Scan for the cell matching the given text and deliver its (X, Y) coordinate at center. 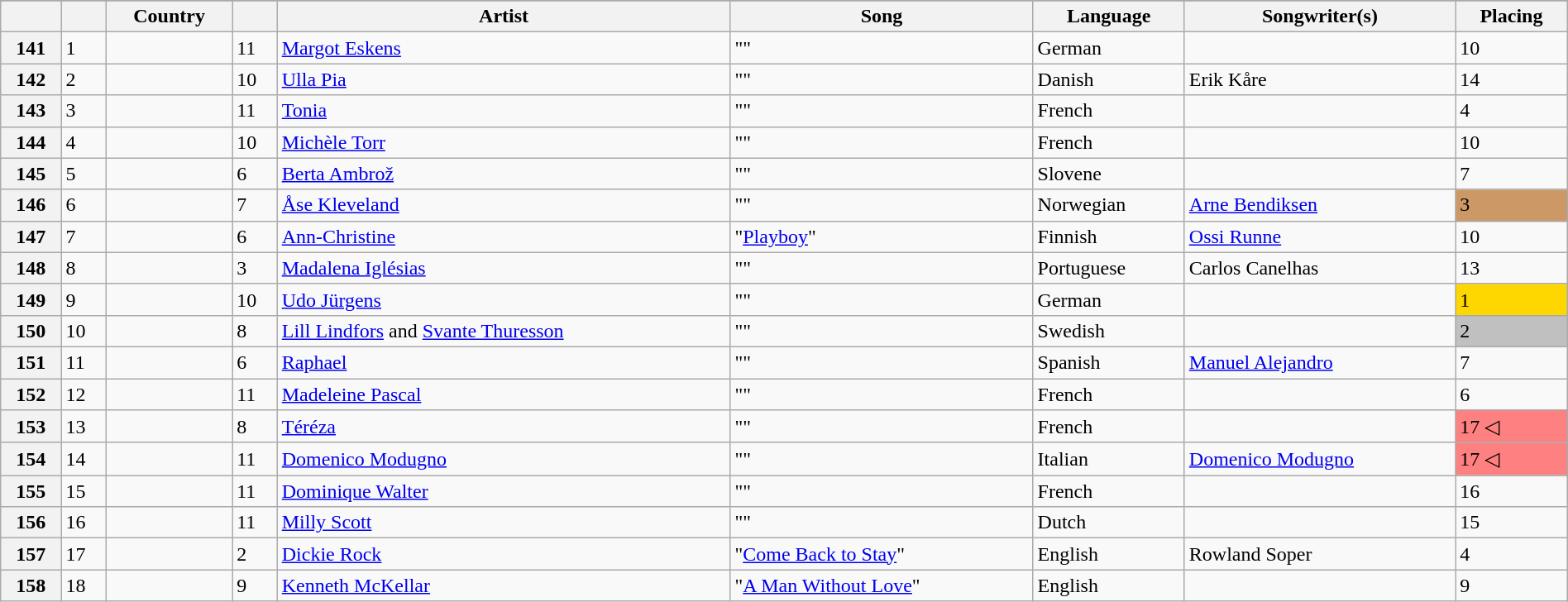
Erik Kåre (1320, 79)
Margot Eskens (504, 48)
Ann-Christine (504, 236)
Manuel Alejandro (1320, 362)
Madeleine Pascal (504, 394)
"Come Back to Stay" (882, 554)
Rowland Soper (1320, 554)
155 (31, 491)
Placing (1512, 17)
Artist (504, 17)
149 (31, 299)
Ossi Runne (1320, 236)
Udo Jürgens (504, 299)
151 (31, 362)
Danish (1108, 79)
Spanish (1108, 362)
142 (31, 79)
Madalena Iglésias (504, 268)
Milly Scott (504, 523)
Raphael (504, 362)
Portuguese (1108, 268)
Dominique Walter (504, 491)
Carlos Canelhas (1320, 268)
Tonia (504, 111)
147 (31, 236)
Country (170, 17)
Lill Lindfors and Svante Thuresson (504, 331)
18 (84, 585)
Swedish (1108, 331)
141 (31, 48)
Slovene (1108, 174)
157 (31, 554)
156 (31, 523)
5 (84, 174)
Téréza (504, 427)
148 (31, 268)
Songwriter(s) (1320, 17)
Language (1108, 17)
145 (31, 174)
"Playboy" (882, 236)
Song (882, 17)
Berta Ambrož (504, 174)
12 (84, 394)
158 (31, 585)
154 (31, 459)
17 (84, 554)
Norwegian (1108, 205)
150 (31, 331)
146 (31, 205)
143 (31, 111)
Arne Bendiksen (1320, 205)
Michèle Torr (504, 142)
152 (31, 394)
Dickie Rock (504, 554)
Åse Kleveland (504, 205)
"A Man Without Love" (882, 585)
Ulla Pia (504, 79)
Italian (1108, 459)
Dutch (1108, 523)
153 (31, 427)
Finnish (1108, 236)
144 (31, 142)
Kenneth McKellar (504, 585)
